For the text-containing cell, return its midpoint in (x, y) coordinate format. 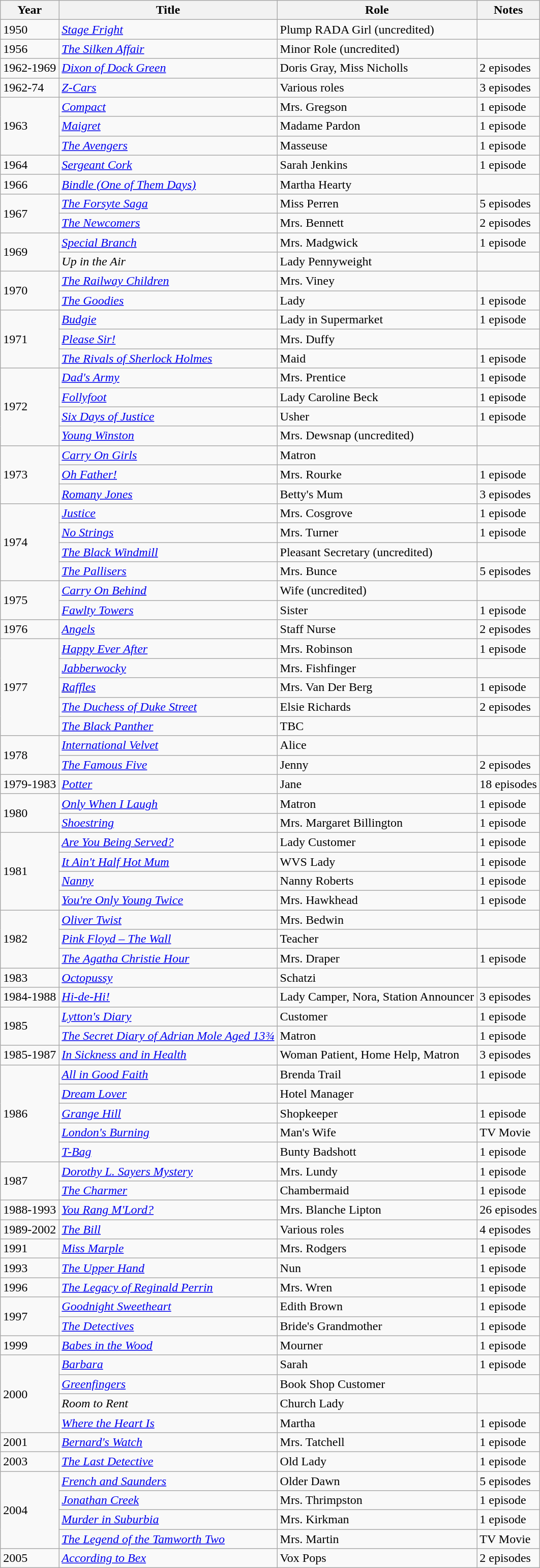
Sergeant Cork (168, 165)
1974 (29, 542)
Teacher (377, 939)
Sarah (377, 1365)
Grange Hill (168, 1113)
Mrs. Duffy (377, 339)
Plump RADA Girl (uncredited) (377, 29)
1956 (29, 49)
2003 (29, 1461)
It Ain't Half Hot Mum (168, 862)
Betty's Mum (377, 494)
Mrs. Hawkhead (377, 900)
Potter (168, 784)
Church Lady (377, 1403)
Mrs. Bedwin (377, 920)
Dream Lover (168, 1094)
Compact (168, 107)
Year (29, 10)
Barbara (168, 1365)
1978 (29, 755)
Shopkeeper (377, 1113)
The Upper Hand (168, 1268)
The Avengers (168, 145)
Chambermaid (377, 1191)
Martha Hearty (377, 184)
Mrs. Draper (377, 958)
Mrs. Rourke (377, 474)
The Black Panther (168, 726)
4 episodes (508, 1229)
Mourner (377, 1345)
Room to Rent (168, 1403)
18 episodes (508, 784)
Mrs. Madgwick (377, 243)
Nanny Roberts (377, 881)
1989-2002 (29, 1229)
Jonathan Creek (168, 1500)
Stage Fright (168, 29)
Goodnight Sweetheart (168, 1307)
The Black Windmill (168, 552)
Mrs. Fishfinger (377, 668)
Mrs. Bunce (377, 571)
Pink Floyd – The Wall (168, 939)
Edith Brown (377, 1307)
The Last Detective (168, 1461)
Lytton's Diary (168, 1016)
WVS Lady (377, 862)
Martha (377, 1423)
1984-1988 (29, 997)
Lady Pennyweight (377, 262)
Up in the Air (168, 262)
Mrs. Viney (377, 281)
Octopussy (168, 978)
Lady Camper, Nora, Station Announcer (377, 997)
1993 (29, 1268)
1985 (29, 1026)
TBC (377, 726)
Six Days of Justice (168, 416)
Are You Being Served? (168, 842)
1950 (29, 29)
According to Bex (168, 1558)
Miss Marple (168, 1249)
1987 (29, 1181)
1967 (29, 213)
Mrs. Tatchell (377, 1442)
The Forsyte Saga (168, 203)
1999 (29, 1345)
Maid (377, 358)
Woman Patient, Home Help, Matron (377, 1055)
Bunty Badshott (377, 1152)
The Detectives (168, 1326)
Older Dawn (377, 1481)
No Strings (168, 532)
Greenfingers (168, 1384)
Mrs. Turner (377, 532)
Mrs. Blanche Lipton (377, 1210)
Bride's Grandmother (377, 1326)
All in Good Faith (168, 1074)
Masseuse (377, 145)
The Railway Children (168, 281)
Nanny (168, 881)
Alice (377, 745)
Mrs. Dewsnap (uncredited) (377, 436)
The Agatha Christie Hour (168, 958)
Bernard's Watch (168, 1442)
Old Lady (377, 1461)
Where the Heart Is (168, 1423)
Dorothy L. Sayers Mystery (168, 1171)
The Bill (168, 1229)
The Legacy of Reginald Perrin (168, 1287)
Mrs. Margaret Billington (377, 823)
1997 (29, 1316)
Raffles (168, 687)
1962-74 (29, 87)
Nun (377, 1268)
Angels (168, 629)
Oliver Twist (168, 920)
Schatzi (377, 978)
Babes in the Wood (168, 1345)
The Duchess of Duke Street (168, 707)
Mrs. Van Der Berg (377, 687)
The Famous Five (168, 765)
1977 (29, 687)
26 episodes (508, 1210)
Miss Perren (377, 203)
1964 (29, 165)
Mrs. Gregson (377, 107)
Maigret (168, 126)
Please Sir! (168, 339)
Mrs. Lundy (377, 1171)
1986 (29, 1113)
Romany Jones (168, 494)
Murder in Suburbia (168, 1520)
French and Saunders (168, 1481)
1983 (29, 978)
The Secret Diary of Adrian Mole Aged 13¾ (168, 1036)
Mrs. Thrimpston (377, 1500)
Wife (uncredited) (377, 591)
Title (168, 10)
1973 (29, 474)
Z-Cars (168, 87)
Hotel Manager (377, 1094)
Man's Wife (377, 1132)
Follyfoot (168, 397)
Mrs. Robinson (377, 649)
1962-1969 (29, 68)
The Silken Affair (168, 49)
Doris Gray, Miss Nicholls (377, 68)
Oh Father! (168, 474)
Special Branch (168, 243)
Brenda Trail (377, 1074)
Fawlty Towers (168, 610)
1979-1983 (29, 784)
Lady Caroline Beck (377, 397)
You're Only Young Twice (168, 900)
Customer (377, 1016)
Young Winston (168, 436)
International Velvet (168, 745)
The Pallisers (168, 571)
Carry On Girls (168, 455)
The Goodies (168, 300)
Jenny (377, 765)
Lady in Supermarket (377, 320)
1985-1987 (29, 1055)
1988-1993 (29, 1210)
Bindle (One of Them Days) (168, 184)
Only When I Laugh (168, 803)
Staff Nurse (377, 629)
Mrs. Prentice (377, 378)
The Rivals of Sherlock Holmes (168, 358)
2001 (29, 1442)
Happy Ever After (168, 649)
1982 (29, 939)
Jabberwocky (168, 668)
Dixon of Dock Green (168, 68)
Madame Pardon (377, 126)
Sister (377, 610)
Book Shop Customer (377, 1384)
1972 (29, 407)
2000 (29, 1394)
Mrs. Kirkman (377, 1520)
The Charmer (168, 1191)
Jane (377, 784)
Mrs. Rodgers (377, 1249)
1996 (29, 1287)
Notes (508, 10)
Elsie Richards (377, 707)
2004 (29, 1510)
Shoestring (168, 823)
1970 (29, 291)
1980 (29, 813)
London's Burning (168, 1132)
1969 (29, 252)
Lady Customer (377, 842)
1981 (29, 871)
1976 (29, 629)
Budgie (168, 320)
Pleasant Secretary (uncredited) (377, 552)
1975 (29, 600)
Usher (377, 416)
Role (377, 10)
1963 (29, 126)
T-Bag (168, 1152)
The Legend of the Tamworth Two (168, 1539)
2005 (29, 1558)
Mrs. Cosgrove (377, 513)
Dad's Army (168, 378)
Mrs. Wren (377, 1287)
1966 (29, 184)
Carry On Behind (168, 591)
The Newcomers (168, 223)
Minor Role (uncredited) (377, 49)
In Sickness and in Health (168, 1055)
Mrs. Bennett (377, 223)
1971 (29, 339)
Justice (168, 513)
Hi-de-Hi! (168, 997)
1991 (29, 1249)
Sarah Jenkins (377, 165)
Vox Pops (377, 1558)
You Rang M'Lord? (168, 1210)
Mrs. Martin (377, 1539)
Lady (377, 300)
